Search for the cell housing the specified text and yield its [x, y] center coordinate. 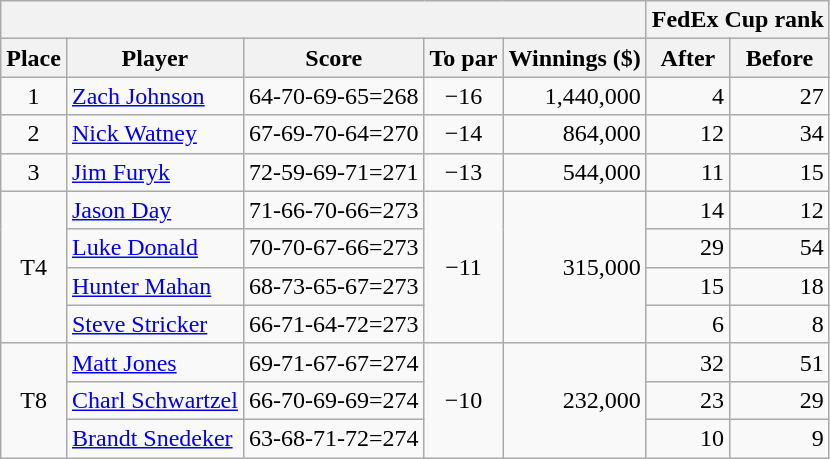
−16 [464, 96]
864,000 [574, 134]
Brandt Snedeker [154, 438]
1,440,000 [574, 96]
70-70-67-66=273 [334, 248]
72-59-69-71=271 [334, 172]
315,000 [574, 267]
63-68-71-72=274 [334, 438]
54 [780, 248]
−14 [464, 134]
69-71-67-67=274 [334, 362]
1 [34, 96]
Steve Stricker [154, 324]
232,000 [574, 400]
3 [34, 172]
34 [780, 134]
32 [688, 362]
Jason Day [154, 210]
66-70-69-69=274 [334, 400]
Hunter Mahan [154, 286]
T8 [34, 400]
23 [688, 400]
After [688, 58]
544,000 [574, 172]
8 [780, 324]
67-69-70-64=270 [334, 134]
27 [780, 96]
To par [464, 58]
T4 [34, 267]
11 [688, 172]
10 [688, 438]
64-70-69-65=268 [334, 96]
−11 [464, 267]
FedEx Cup rank [738, 20]
Jim Furyk [154, 172]
Nick Watney [154, 134]
Winnings ($) [574, 58]
Before [780, 58]
18 [780, 286]
2 [34, 134]
−10 [464, 400]
9 [780, 438]
14 [688, 210]
Place [34, 58]
Luke Donald [154, 248]
Player [154, 58]
Zach Johnson [154, 96]
Matt Jones [154, 362]
68-73-65-67=273 [334, 286]
−13 [464, 172]
71-66-70-66=273 [334, 210]
51 [780, 362]
66-71-64-72=273 [334, 324]
Score [334, 58]
Charl Schwartzel [154, 400]
4 [688, 96]
6 [688, 324]
